Determine the [x, y] coordinate at the center of the cell enclosing the given text.  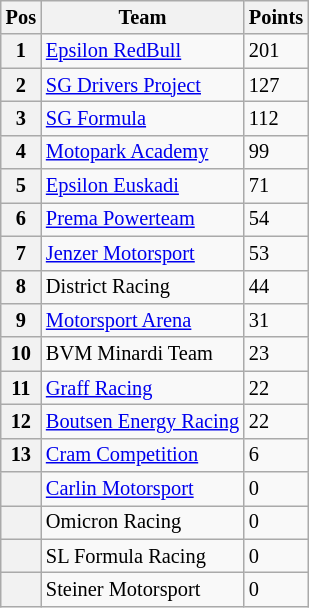
Prema Powerteam [142, 219]
Points [276, 17]
Steiner Motorsport [142, 589]
71 [276, 186]
31 [276, 320]
SG Formula [142, 118]
3 [21, 118]
2 [21, 85]
127 [276, 85]
1 [21, 51]
Motorsport Arena [142, 320]
23 [276, 354]
7 [21, 253]
11 [21, 388]
12 [21, 421]
5 [21, 186]
Omicron Racing [142, 522]
112 [276, 118]
201 [276, 51]
SG Drivers Project [142, 85]
District Racing [142, 287]
99 [276, 152]
Team [142, 17]
BVM Minardi Team [142, 354]
9 [21, 320]
54 [276, 219]
Pos [21, 17]
10 [21, 354]
8 [21, 287]
13 [21, 455]
Jenzer Motorsport [142, 253]
Boutsen Energy Racing [142, 421]
Motopark Academy [142, 152]
Carlin Motorsport [142, 489]
Epsilon RedBull [142, 51]
Epsilon Euskadi [142, 186]
44 [276, 287]
4 [21, 152]
Cram Competition [142, 455]
SL Formula Racing [142, 556]
Graff Racing [142, 388]
53 [276, 253]
